Capture the cell that displays the provided text and extract its (X, Y) central coordinate. 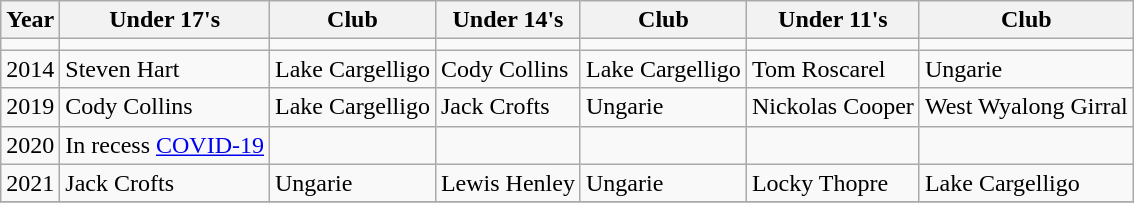
Under 11's (832, 20)
West Wyalong Girral (1026, 107)
Steven Hart (165, 69)
Under 14's (508, 20)
Nickolas Cooper (832, 107)
In recess COVID-19 (165, 145)
Under 17's (165, 20)
2021 (30, 183)
2019 (30, 107)
Locky Thopre (832, 183)
2020 (30, 145)
2014 (30, 69)
Tom Roscarel (832, 69)
Lewis Henley (508, 183)
Year (30, 20)
